Scan for the cell matching the given text and deliver its [x, y] coordinate at center. 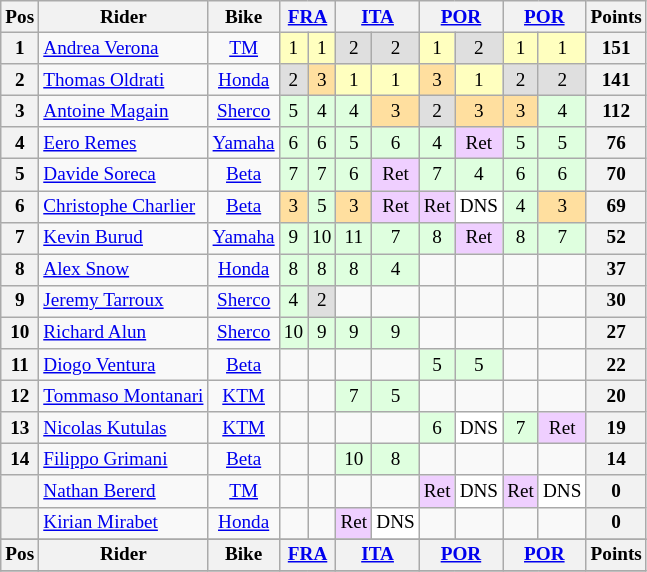
76 [616, 143]
22 [616, 365]
19 [616, 428]
Andrea Verona [124, 48]
12 [20, 396]
112 [616, 111]
Tommaso Montanari [124, 396]
69 [616, 206]
Kevin Burud [124, 238]
Eero Remes [124, 143]
Jeremy Tarroux [124, 301]
Filippo Grimani [124, 460]
Christophe Charlier [124, 206]
37 [616, 270]
70 [616, 175]
Diogo Ventura [124, 365]
151 [616, 48]
Richard Alun [124, 333]
Thomas Oldrati [124, 80]
Alex Snow [124, 270]
Kirian Mirabet [124, 523]
13 [20, 428]
30 [616, 301]
27 [616, 333]
20 [616, 396]
Nicolas Kutulas [124, 428]
52 [616, 238]
141 [616, 80]
Davide Soreca [124, 175]
Nathan Bererd [124, 491]
Antoine Magain [124, 111]
